Identify which cell holds the provided text, then report its (x, y) central coordinate. 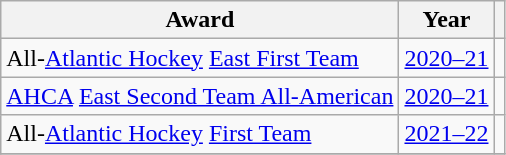
Year (446, 20)
AHCA East Second Team All-American (200, 96)
2021–22 (446, 134)
Award (200, 20)
All-Atlantic Hockey East First Team (200, 58)
All-Atlantic Hockey First Team (200, 134)
